Pinpoint the cell where the given text exists, returning its [x, y] midpoint coordinate. 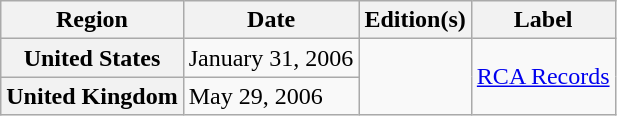
United Kingdom [92, 96]
RCA Records [543, 77]
United States [92, 58]
Edition(s) [415, 20]
Region [92, 20]
Date [271, 20]
Label [543, 20]
May 29, 2006 [271, 96]
January 31, 2006 [271, 58]
